Provide the [x, y] coordinate of the cell's center where the given text is located.  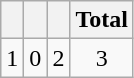
1 [12, 58]
2 [58, 58]
3 [102, 58]
0 [36, 58]
Total [102, 20]
